Search for the cell housing the specified text and yield its (x, y) center coordinate. 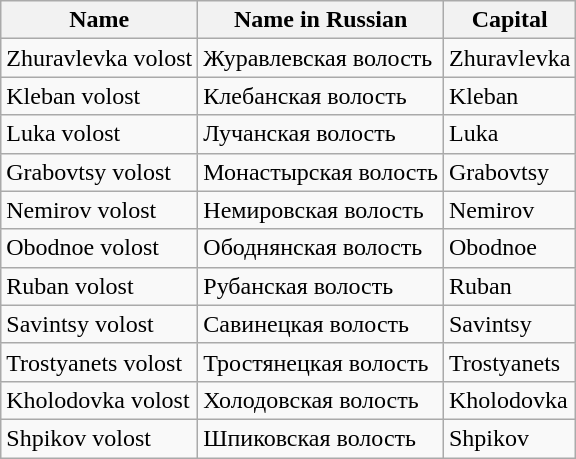
Лучанская волость (321, 134)
Nemirov (509, 210)
Монастырская волость (321, 172)
Savintsy (509, 324)
Trostyanets (509, 362)
Zhuravlevka (509, 58)
Luka volost (100, 134)
Savintsy volost (100, 324)
Name (100, 20)
Ruban (509, 286)
Nemirov volost (100, 210)
Савинецкая волость (321, 324)
Kleban (509, 96)
Тростянецкая волость (321, 362)
Ruban volost (100, 286)
Kholodovka (509, 400)
Шпиковская волость (321, 438)
Журавлевская волость (321, 58)
Shpikov (509, 438)
Grabovtsy (509, 172)
Grabovtsy volost (100, 172)
Немировская волость (321, 210)
Ободнянская волость (321, 248)
Trostyanets volost (100, 362)
Capital (509, 20)
Kleban volost (100, 96)
Kholodovka volost (100, 400)
Shpikov volost (100, 438)
Zhuravlevka volost (100, 58)
Obodnoe volost (100, 248)
Name in Russian (321, 20)
Obodnoe (509, 248)
Рубанская волость (321, 286)
Холодовская волость (321, 400)
Клебанская волость (321, 96)
Luka (509, 134)
